Pinpoint the cell where the given text exists, returning its [x, y] midpoint coordinate. 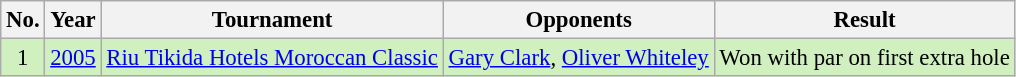
2005 [73, 58]
1 [23, 58]
Year [73, 20]
Opponents [578, 20]
Gary Clark, Oliver Whiteley [578, 58]
Result [864, 20]
Riu Tikida Hotels Moroccan Classic [272, 58]
No. [23, 20]
Tournament [272, 20]
Won with par on first extra hole [864, 58]
